Identify which cell holds the provided text, then report its [x, y] central coordinate. 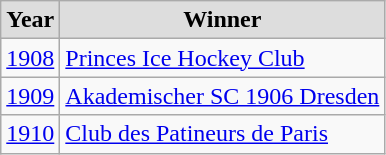
Year [30, 20]
Princes Ice Hockey Club [222, 58]
1908 [30, 58]
1910 [30, 134]
Winner [222, 20]
Club des Patineurs de Paris [222, 134]
Akademischer SC 1906 Dresden [222, 96]
1909 [30, 96]
